Detect which cell encompasses the target text, then output its [x, y] center coordinate. 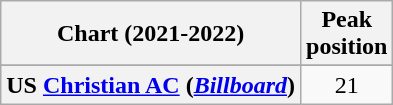
Peak position [347, 34]
Chart (2021-2022) [151, 34]
21 [347, 85]
US Christian AC (Billboard) [151, 85]
